Return [X, Y] of the center of cell containing provided text 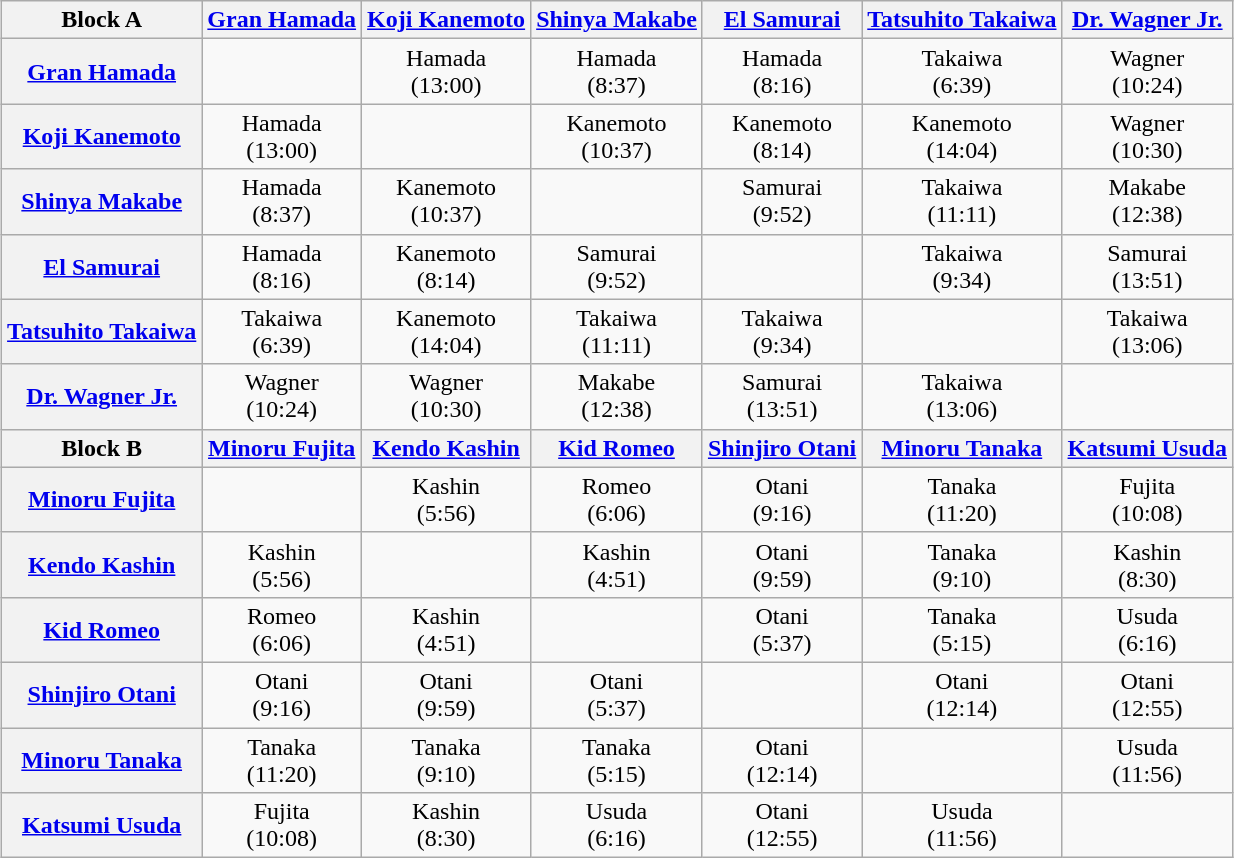
Block B [102, 448]
Block A [102, 20]
